Return [x, y] of the center of cell containing provided text 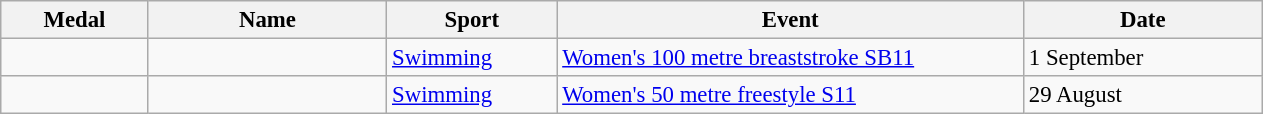
Event [790, 20]
Women's 50 metre freestyle S11 [790, 95]
Women's 100 metre breaststroke SB11 [790, 58]
1 September [1142, 58]
Name [268, 20]
Medal [74, 20]
Date [1142, 20]
29 August [1142, 95]
Sport [472, 20]
